Provide the [x, y] coordinate of the cell's center where the given text is located.  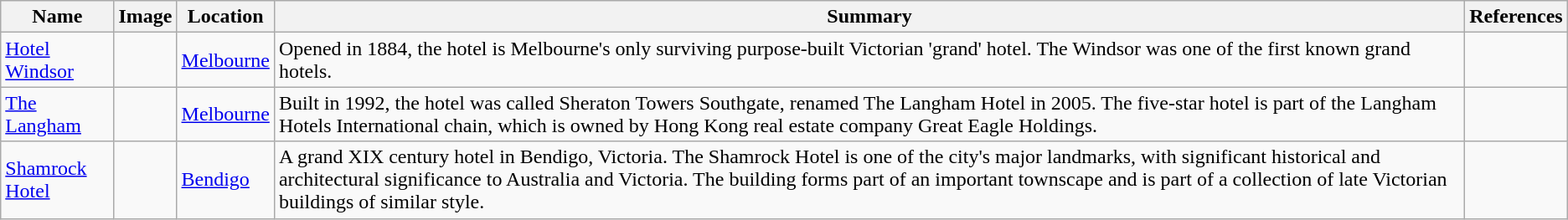
Name [57, 17]
Shamrock Hotel [57, 180]
Summary [869, 17]
Opened in 1884, the hotel is Melbourne's only surviving purpose-built Victorian 'grand' hotel. The Windsor was one of the first known grand hotels. [869, 60]
Image [146, 17]
Location [225, 17]
The Langham [57, 114]
References [1516, 17]
Bendigo [225, 180]
Hotel Windsor [57, 60]
